From the cell containing the given text, extract its center point as (x, y) coordinate. 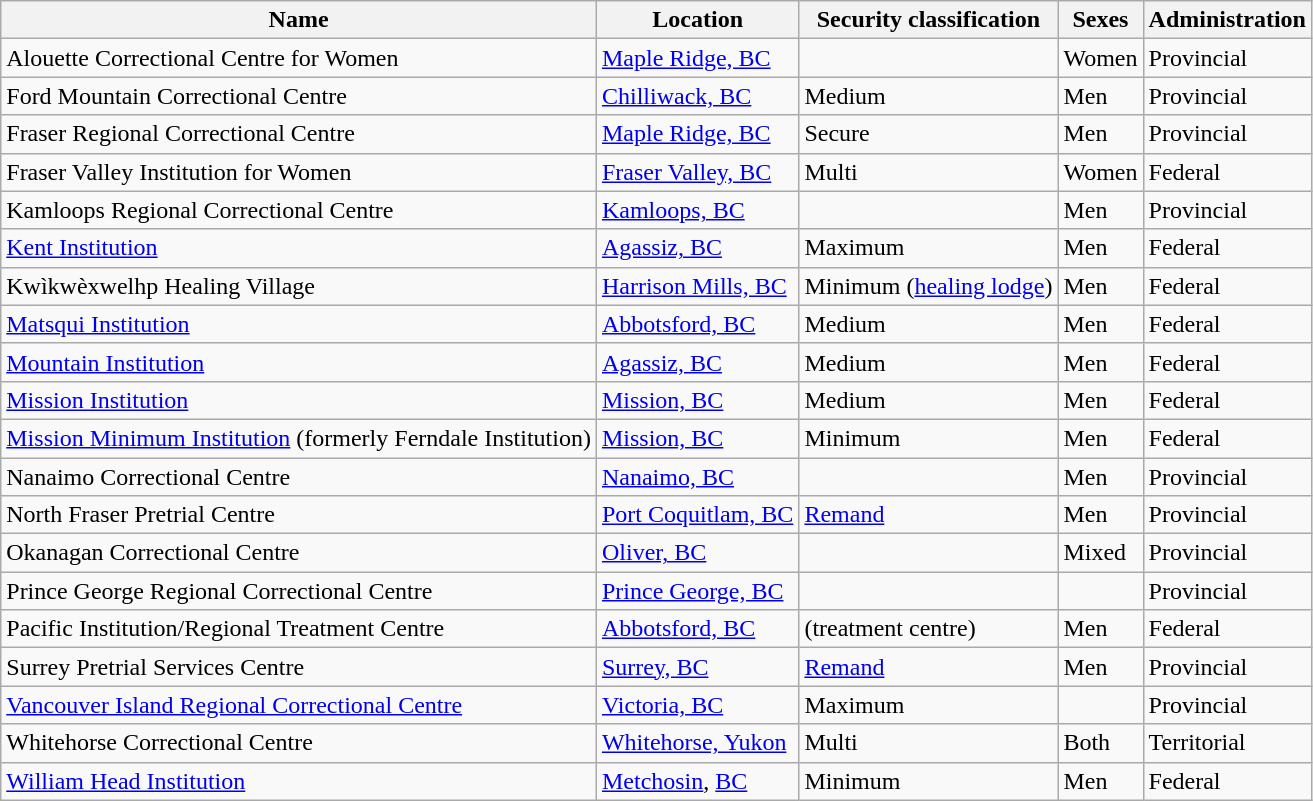
Mission Institution (299, 400)
Mission Minimum Institution (formerly Ferndale Institution) (299, 438)
Prince George Regional Correctional Centre (299, 591)
Whitehorse Correctional Centre (299, 743)
Ford Mountain Correctional Centre (299, 96)
Chilliwack, BC (697, 96)
North Fraser Pretrial Centre (299, 515)
Whitehorse, Yukon (697, 743)
Vancouver Island Regional Correctional Centre (299, 705)
Location (697, 20)
Territorial (1227, 743)
Victoria, BC (697, 705)
Oliver, BC (697, 553)
Okanagan Correctional Centre (299, 553)
Fraser Valley, BC (697, 172)
Kent Institution (299, 248)
Mountain Institution (299, 362)
Minimum (healing lodge) (928, 286)
Nanaimo, BC (697, 477)
(treatment centre) (928, 629)
Name (299, 20)
Mixed (1100, 553)
Surrey Pretrial Services Centre (299, 667)
Administration (1227, 20)
Sexes (1100, 20)
Kwìkwèxwelhp Healing Village (299, 286)
Matsqui Institution (299, 324)
Kamloops Regional Correctional Centre (299, 210)
Secure (928, 134)
William Head Institution (299, 781)
Port Coquitlam, BC (697, 515)
Both (1100, 743)
Nanaimo Correctional Centre (299, 477)
Pacific Institution/Regional Treatment Centre (299, 629)
Fraser Valley Institution for Women (299, 172)
Metchosin, BC (697, 781)
Alouette Correctional Centre for Women (299, 58)
Prince George, BC (697, 591)
Surrey, BC (697, 667)
Harrison Mills, BC (697, 286)
Fraser Regional Correctional Centre (299, 134)
Kamloops, BC (697, 210)
Security classification (928, 20)
